Capture the cell that displays the provided text and extract its [x, y] central coordinate. 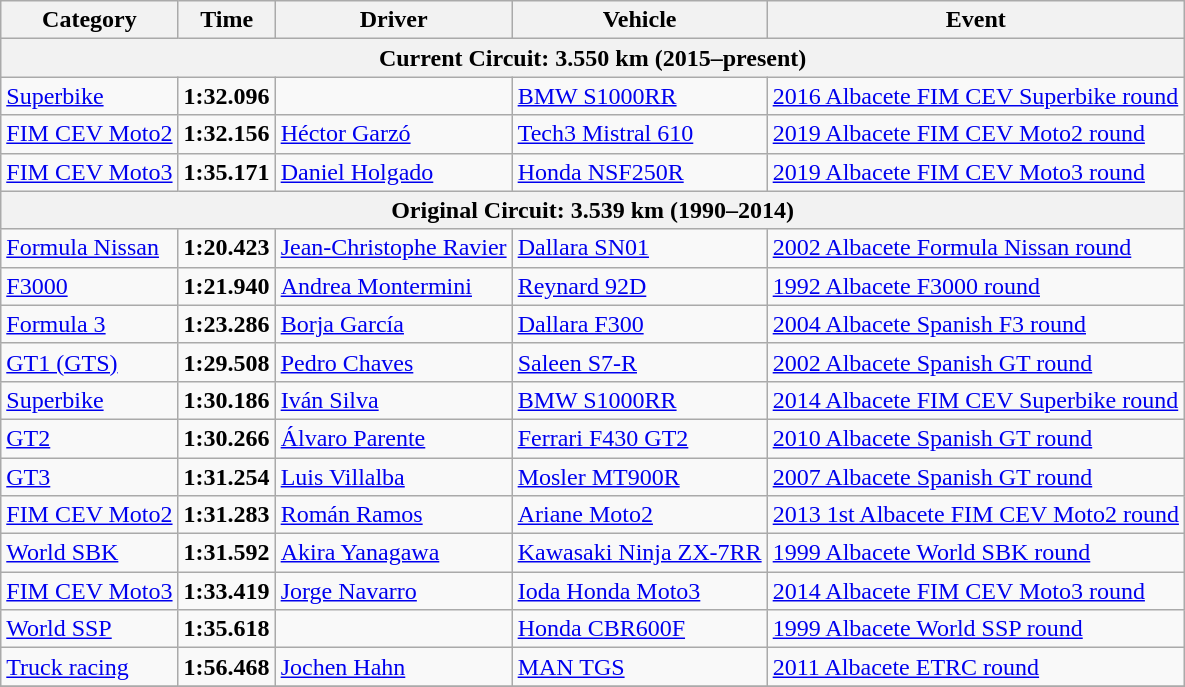
1992 Albacete F3000 round [976, 286]
Jochen Hahn [394, 667]
World SSP [90, 629]
Dallara F300 [640, 324]
Saleen S7-R [640, 362]
1:20.423 [226, 248]
2019 Albacete FIM CEV Moto2 round [976, 134]
1:32.096 [226, 96]
2013 1st Albacete FIM CEV Moto2 round [976, 515]
Luis Villalba [394, 477]
Andrea Montermini [394, 286]
1:31.592 [226, 553]
Jorge Navarro [394, 591]
Formula Nissan [90, 248]
2014 Albacete FIM CEV Moto3 round [976, 591]
2011 Albacete ETRC round [976, 667]
2019 Albacete FIM CEV Moto3 round [976, 172]
Tech3 Mistral 610 [640, 134]
Time [226, 20]
Daniel Holgado [394, 172]
2016 Albacete FIM CEV Superbike round [976, 96]
Driver [394, 20]
2010 Albacete Spanish GT round [976, 438]
Mosler MT900R [640, 477]
Event [976, 20]
1:21.940 [226, 286]
Jean-Christophe Ravier [394, 248]
MAN TGS [640, 667]
Ariane Moto2 [640, 515]
1:29.508 [226, 362]
Current Circuit: 3.550 km (2015–present) [593, 58]
World SBK [90, 553]
2002 Albacete Spanish GT round [976, 362]
1999 Albacete World SBK round [976, 553]
Dallara SN01 [640, 248]
Akira Yanagawa [394, 553]
Honda CBR600F [640, 629]
Román Ramos [394, 515]
1:30.186 [226, 400]
Ioda Honda Moto3 [640, 591]
1:33.419 [226, 591]
Vehicle [640, 20]
2014 Albacete FIM CEV Superbike round [976, 400]
Iván Silva [394, 400]
1:35.171 [226, 172]
1:56.468 [226, 667]
Reynard 92D [640, 286]
Original Circuit: 3.539 km (1990–2014) [593, 210]
Honda NSF250R [640, 172]
Ferrari F430 GT2 [640, 438]
Formula 3 [90, 324]
F3000 [90, 286]
1:23.286 [226, 324]
Héctor Garzó [394, 134]
1999 Albacete World SSP round [976, 629]
GT3 [90, 477]
1:31.254 [226, 477]
1:35.618 [226, 629]
Borja García [394, 324]
2007 Albacete Spanish GT round [976, 477]
2002 Albacete Formula Nissan round [976, 248]
GT2 [90, 438]
Truck racing [90, 667]
1:32.156 [226, 134]
Kawasaki Ninja ZX-7RR [640, 553]
GT1 (GTS) [90, 362]
Pedro Chaves [394, 362]
Álvaro Parente [394, 438]
Category [90, 20]
1:31.283 [226, 515]
2004 Albacete Spanish F3 round [976, 324]
1:30.266 [226, 438]
